Extract the (X, Y) coordinate from the center of the cell holding the provided text.  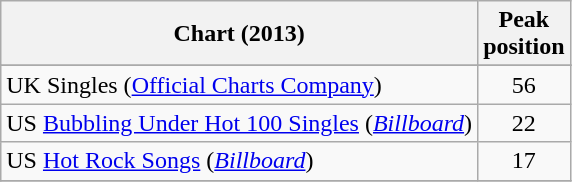
56 (524, 85)
US Hot Rock Songs (Billboard) (240, 161)
Peakposition (524, 34)
22 (524, 123)
US Bubbling Under Hot 100 Singles (Billboard) (240, 123)
17 (524, 161)
UK Singles (Official Charts Company) (240, 85)
Chart (2013) (240, 34)
